For the text-containing cell, return its midpoint in (x, y) coordinate format. 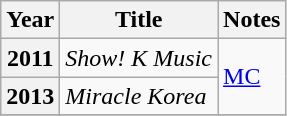
Title (139, 20)
2011 (30, 58)
Year (30, 20)
2013 (30, 96)
Show! K Music (139, 58)
Notes (252, 20)
Miracle Korea (139, 96)
MC (252, 77)
